Identify which cell holds the provided text, then report its [x, y] central coordinate. 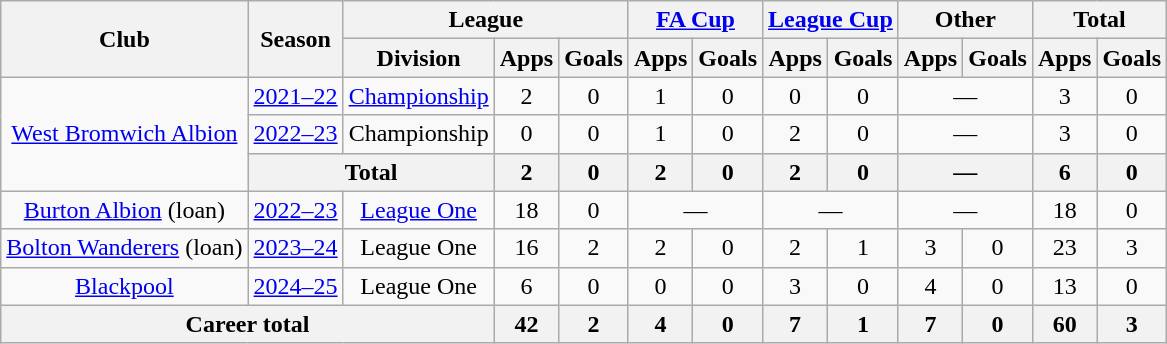
60 [1064, 324]
League [486, 20]
16 [526, 248]
Burton Albion (loan) [124, 210]
West Bromwich Albion [124, 134]
Other [965, 20]
2021–22 [296, 96]
13 [1064, 286]
Club [124, 39]
2023–24 [296, 248]
Division [418, 58]
42 [526, 324]
2024–25 [296, 286]
Season [296, 39]
Career total [248, 324]
League Cup [831, 20]
FA Cup [695, 20]
Bolton Wanderers (loan) [124, 248]
Blackpool [124, 286]
23 [1064, 248]
